For the text-containing cell, return its midpoint in [X, Y] coordinate format. 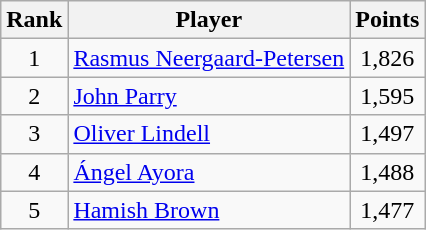
John Parry [209, 96]
1,497 [388, 134]
Ángel Ayora [209, 172]
Oliver Lindell [209, 134]
1,595 [388, 96]
Player [209, 20]
2 [34, 96]
Points [388, 20]
1,477 [388, 210]
1,488 [388, 172]
5 [34, 210]
Rank [34, 20]
Rasmus Neergaard-Petersen [209, 58]
3 [34, 134]
1,826 [388, 58]
4 [34, 172]
1 [34, 58]
Hamish Brown [209, 210]
